For the text-containing cell, return its midpoint in [X, Y] coordinate format. 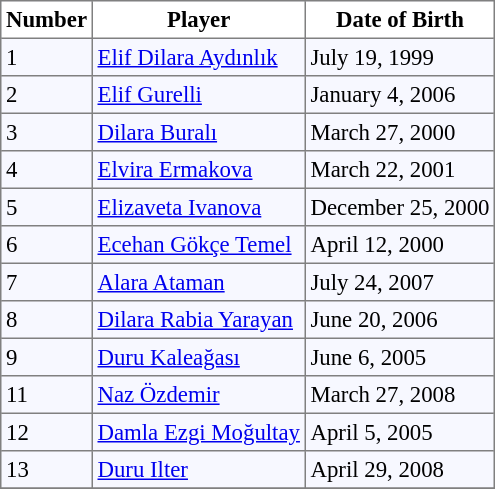
7 [47, 282]
12 [47, 432]
Number [47, 20]
March 27, 2000 [400, 132]
Date of Birth [400, 20]
4 [47, 170]
March 27, 2008 [400, 395]
Elif Dilara Aydınlık [198, 57]
December 25, 2000 [400, 207]
2 [47, 95]
Alara Ataman [198, 282]
June 20, 2006 [400, 320]
Dilara Buralı [198, 132]
3 [47, 132]
January 4, 2006 [400, 95]
Naz Özdemir [198, 395]
July 24, 2007 [400, 282]
June 6, 2005 [400, 357]
Elizaveta Ivanova [198, 207]
Player [198, 20]
July 19, 1999 [400, 57]
Damla Ezgi Moğultay [198, 432]
11 [47, 395]
Ecehan Gökçe Temel [198, 245]
Dilara Rabia Yarayan [198, 320]
Duru Kaleağası [198, 357]
April 5, 2005 [400, 432]
5 [47, 207]
Duru Ilter [198, 470]
April 12, 2000 [400, 245]
9 [47, 357]
March 22, 2001 [400, 170]
Elif Gurelli [198, 95]
8 [47, 320]
6 [47, 245]
April 29, 2008 [400, 470]
1 [47, 57]
13 [47, 470]
Elvira Ermakova [198, 170]
